Return (X, Y) of the center of cell containing provided text 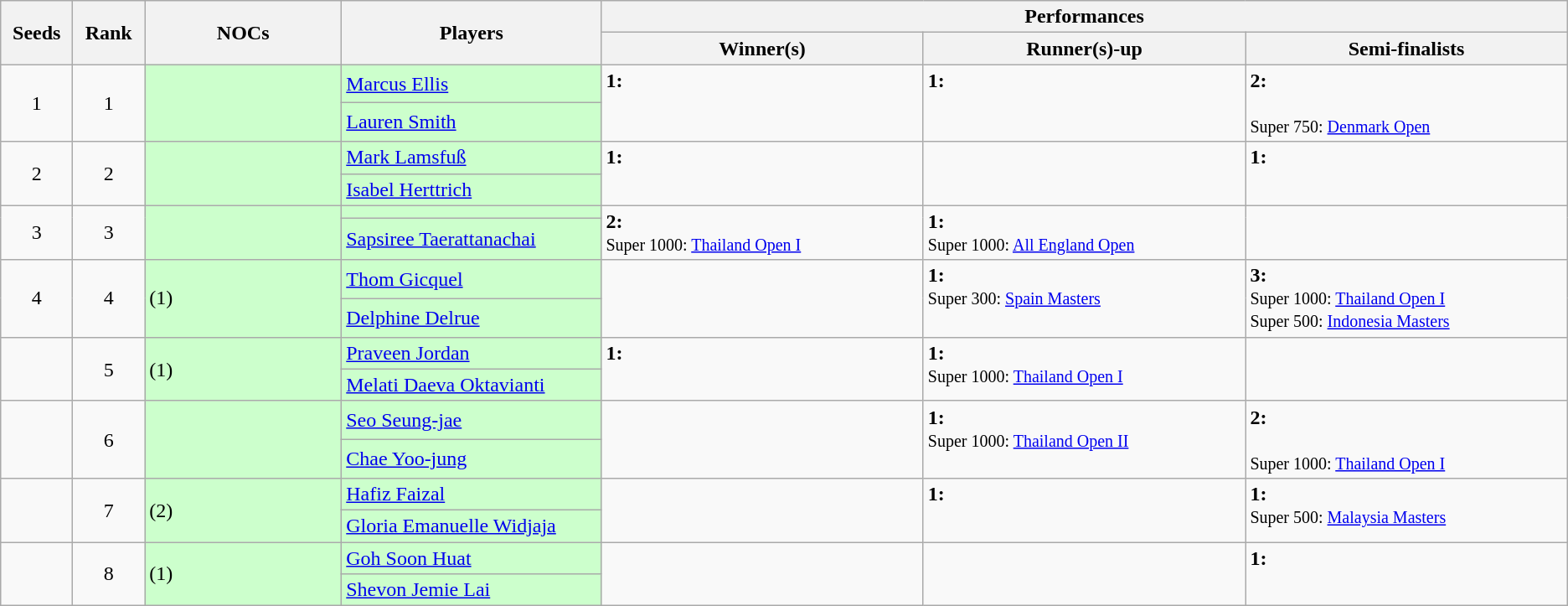
Isabel Herttrich (472, 189)
1:Super 500: Malaysia Masters (1406, 510)
Performances (1084, 17)
2: Super 750: Denmark Open (1406, 103)
Goh Soon Huat (472, 557)
Seeds (37, 33)
Gloria Emanuelle Widjaja (472, 526)
NOCs (243, 33)
Sapsiree Taerattanachai (472, 239)
Delphine Delrue (472, 318)
Shevon Jemie Lai (472, 590)
1:Super 300: Spain Masters (1084, 298)
1:Super 1000: All England Open (1084, 233)
6 (109, 439)
Winner(s) (762, 49)
Rank (109, 33)
1:Super 1000: Thailand Open II (1084, 439)
Chae Yoo-jung (472, 458)
Seo Seung-jae (472, 420)
Hafiz Faizal (472, 494)
(2) (243, 510)
8 (109, 573)
2: Super 1000: Thailand Open I (1406, 439)
Praveen Jordan (472, 353)
Players (472, 33)
3:Super 1000: Thailand Open I Super 500: Indonesia Masters (1406, 298)
Thom Gicquel (472, 279)
7 (109, 510)
Semi-finalists (1406, 49)
2:Super 1000: Thailand Open I (762, 233)
1:Super 1000: Thailand Open I (1084, 369)
Runner(s)-up (1084, 49)
Melati Daeva Oktavianti (472, 385)
Marcus Ellis (472, 84)
Mark Lamsfuß (472, 158)
5 (109, 369)
Lauren Smith (472, 122)
